For the text-containing cell, return its midpoint in [x, y] coordinate format. 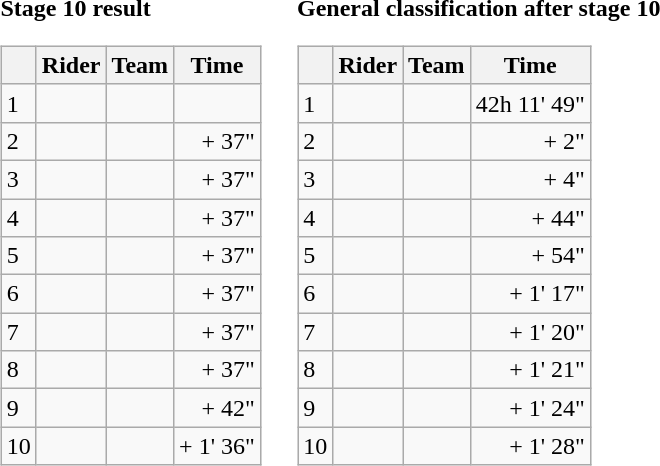
+ 1' 20" [530, 332]
+ 1' 28" [530, 446]
+ 4" [530, 179]
42h 11' 49" [530, 103]
+ 1' 36" [218, 446]
+ 42" [218, 408]
+ 2" [530, 141]
+ 1' 24" [530, 408]
+ 1' 21" [530, 370]
+ 54" [530, 256]
+ 44" [530, 217]
+ 1' 17" [530, 294]
